Search for the cell housing the specified text and yield its [x, y] center coordinate. 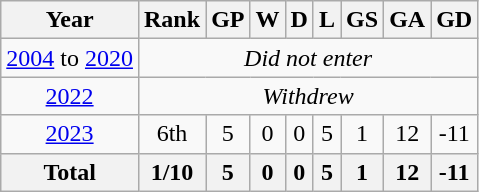
GA [408, 20]
W [268, 20]
GD [454, 20]
2004 to 2020 [70, 58]
L [326, 20]
Rank [172, 20]
2022 [70, 96]
Did not enter [308, 58]
2023 [70, 134]
Year [70, 20]
D [299, 20]
Total [70, 172]
GP [228, 20]
GS [362, 20]
1/10 [172, 172]
6th [172, 134]
Withdrew [308, 96]
